Find where the given text appears and provide that cell's center as [X, Y] coordinate. 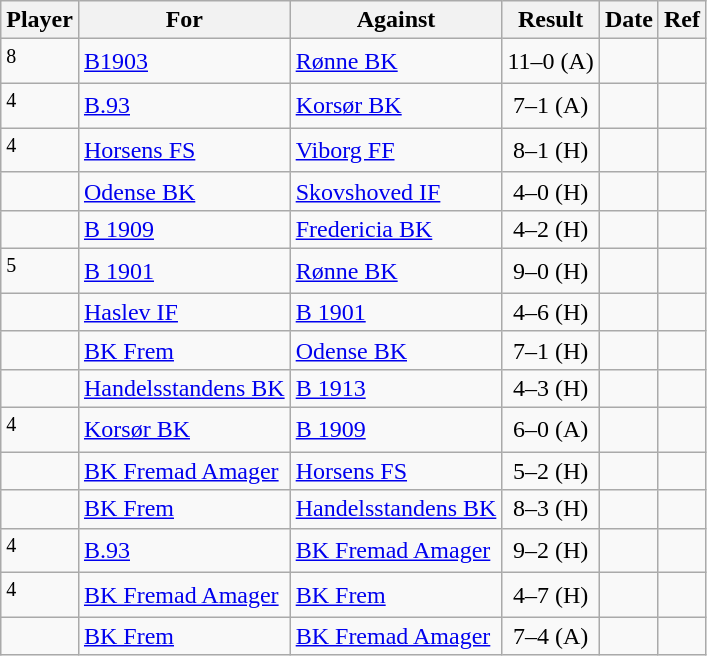
7–4 (A) [551, 636]
4–3 (H) [551, 388]
9–0 (H) [551, 272]
4–2 (H) [551, 230]
For [184, 20]
4–6 (H) [551, 312]
9–2 (H) [551, 550]
Against [396, 20]
8 [40, 62]
B1903 [184, 62]
Viborg FF [396, 150]
B 1913 [396, 388]
4–0 (H) [551, 191]
5 [40, 272]
6–0 (A) [551, 430]
7–1 (H) [551, 350]
Skovshoved IF [396, 191]
Haslev IF [184, 312]
Result [551, 20]
8–3 (H) [551, 509]
5–2 (H) [551, 471]
8–1 (H) [551, 150]
Date [628, 20]
Player [40, 20]
7–1 (A) [551, 106]
Ref [682, 20]
Fredericia BK [396, 230]
11–0 (A) [551, 62]
4–7 (H) [551, 596]
